Return (x, y) of the center of cell containing provided text 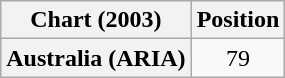
Chart (2003) (96, 20)
Position (238, 20)
79 (238, 58)
Australia (ARIA) (96, 58)
